Return the (X, Y) coordinate for the center point of the cell that contains the specified text.  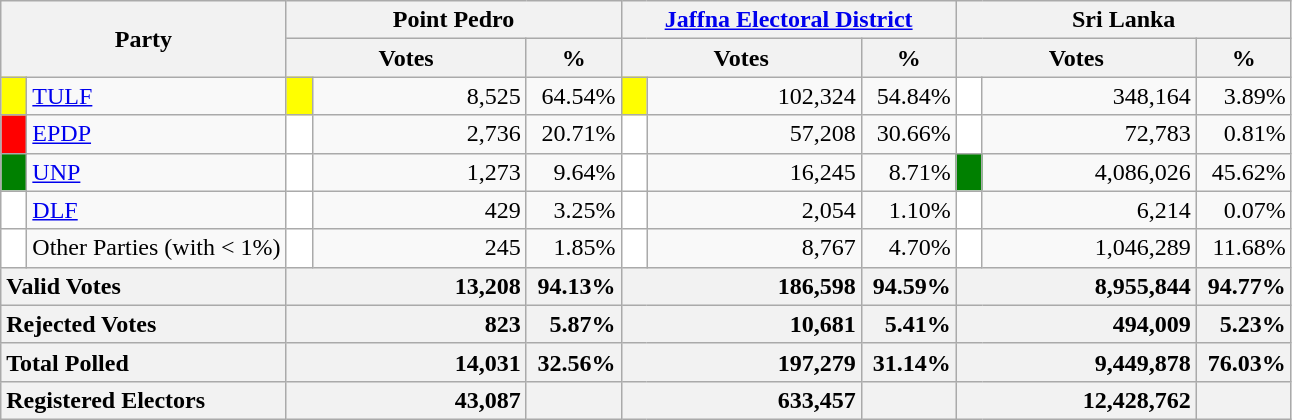
823 (406, 324)
43,087 (406, 400)
102,324 (754, 96)
4,086,026 (1089, 172)
64.54% (574, 96)
5.87% (574, 324)
DLF (156, 210)
Jaffna Electoral District (788, 20)
20.71% (574, 134)
1,046,289 (1089, 248)
Valid Votes (144, 286)
8,955,844 (1076, 286)
2,736 (419, 134)
Rejected Votes (144, 324)
30.66% (908, 134)
94.13% (574, 286)
494,009 (1076, 324)
72,783 (1089, 134)
0.81% (1244, 134)
54.84% (908, 96)
Other Parties (with < 1%) (156, 248)
12,428,762 (1076, 400)
348,164 (1089, 96)
11.68% (1244, 248)
5.23% (1244, 324)
13,208 (406, 286)
8,525 (419, 96)
Sri Lanka (1124, 20)
16,245 (754, 172)
186,598 (741, 286)
57,208 (754, 134)
1,273 (419, 172)
1.85% (574, 248)
8,767 (754, 248)
TULF (156, 96)
1.10% (908, 210)
Point Pedro (454, 20)
0.07% (1244, 210)
Total Polled (144, 362)
8.71% (908, 172)
197,279 (741, 362)
245 (419, 248)
76.03% (1244, 362)
6,214 (1089, 210)
5.41% (908, 324)
14,031 (406, 362)
2,054 (754, 210)
94.59% (908, 286)
3.89% (1244, 96)
94.77% (1244, 286)
32.56% (574, 362)
UNP (156, 172)
31.14% (908, 362)
429 (419, 210)
9.64% (574, 172)
Registered Electors (144, 400)
9,449,878 (1076, 362)
3.25% (574, 210)
Party (144, 39)
4.70% (908, 248)
633,457 (741, 400)
EPDP (156, 134)
10,681 (741, 324)
45.62% (1244, 172)
